Search for the cell housing the specified text and yield its [x, y] center coordinate. 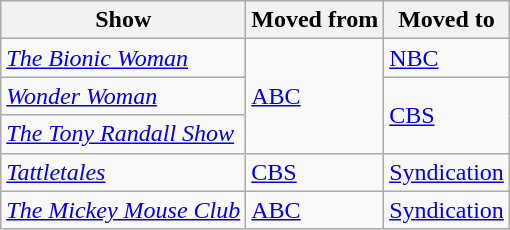
Show [124, 20]
Wonder Woman [124, 96]
The Bionic Woman [124, 58]
The Mickey Mouse Club [124, 210]
Moved from [315, 20]
NBC [447, 58]
Tattletales [124, 172]
Moved to [447, 20]
The Tony Randall Show [124, 134]
